For the text-containing cell, return its midpoint in [x, y] coordinate format. 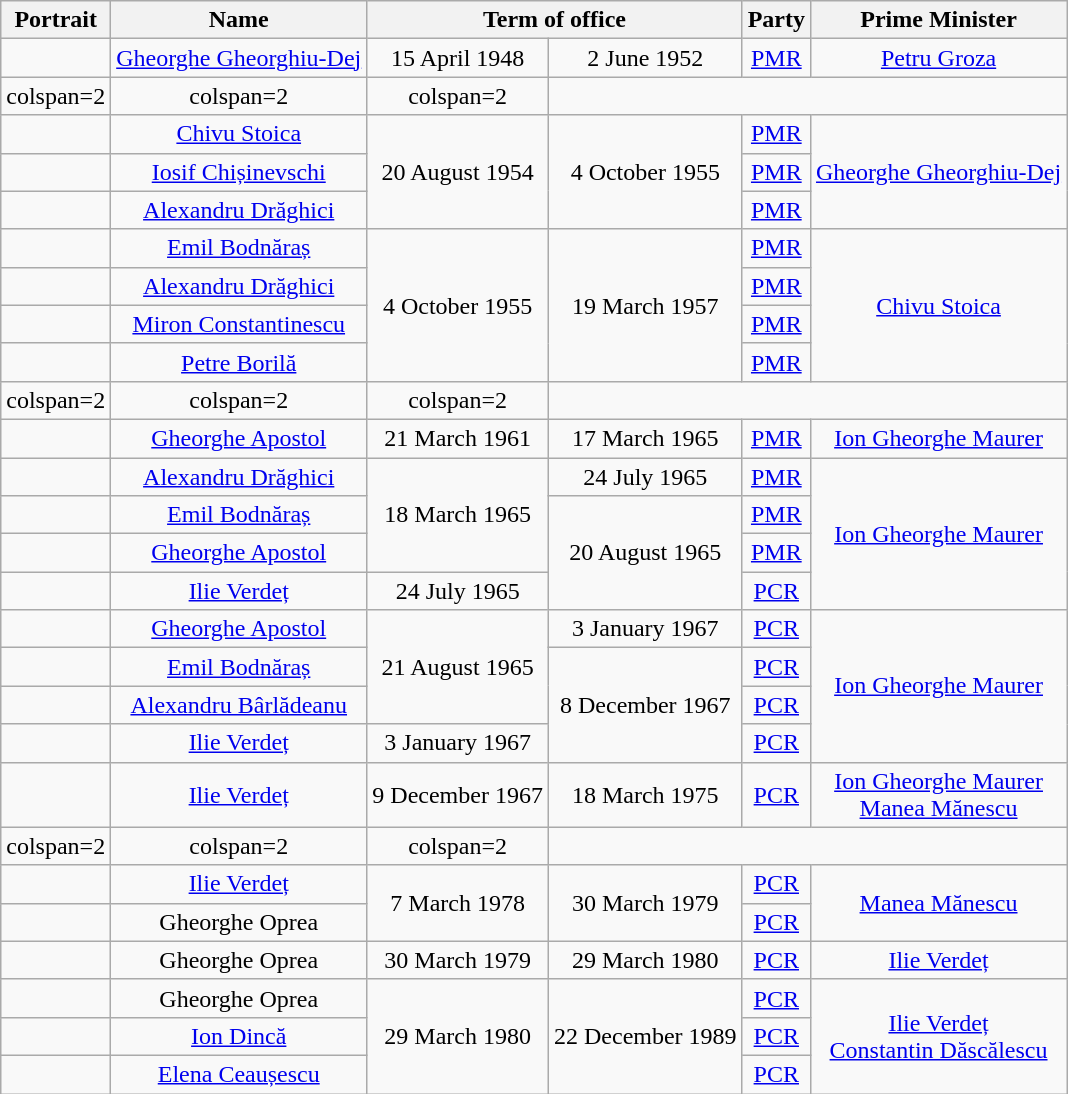
Alexandru Bârlădeanu [239, 705]
19 March 1957 [645, 305]
22 December 1989 [645, 1036]
17 March 1965 [645, 438]
18 March 1975 [645, 794]
20 August 1954 [458, 172]
Name [239, 20]
Party [776, 20]
8 December 1967 [645, 705]
Ilie VerdețConstantin Dăscălescu [938, 1036]
Manea Mănescu [938, 903]
15 April 1948 [458, 58]
21 August 1965 [458, 667]
Ion Dincă [239, 1036]
Portrait [56, 20]
Miron Constantinescu [239, 324]
Petru Groza [938, 58]
Petre Borilă [239, 362]
Elena Ceaușescu [239, 1074]
7 March 1978 [458, 903]
9 December 1967 [458, 794]
2 June 1952 [645, 58]
Iosif Chișinevschi [239, 172]
21 March 1961 [458, 438]
18 March 1965 [458, 515]
20 August 1965 [645, 553]
Term of office [554, 20]
Prime Minister [938, 20]
Ion Gheorghe MaurerManea Mănescu [938, 794]
